Return the (X, Y) coordinate for the center point of the cell that contains the specified text.  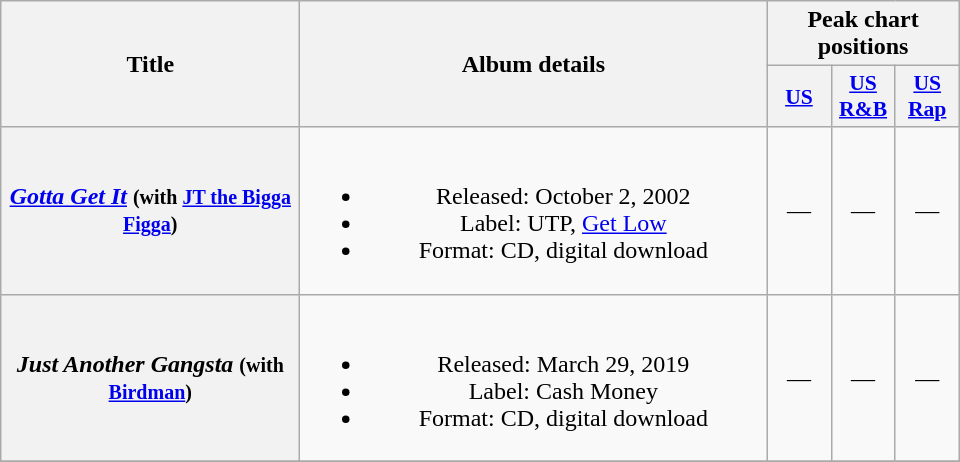
Just Another Gangsta (with Birdman) (150, 378)
USRap (927, 96)
US (799, 96)
USR&B (863, 96)
Album details (534, 64)
Peak chart positions (863, 34)
Released: March 29, 2019Label: Cash MoneyFormat: CD, digital download (534, 378)
Gotta Get It (with JT the Bigga Figga) (150, 210)
Released: October 2, 2002Label: UTP, Get LowFormat: CD, digital download (534, 210)
Title (150, 64)
